Detect which cell encompasses the target text, then output its [x, y] center coordinate. 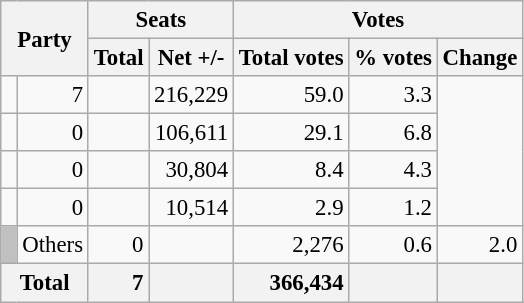
0.6 [393, 245]
106,611 [192, 133]
8.4 [290, 170]
4.3 [393, 170]
Change [480, 58]
10,514 [192, 208]
59.0 [290, 95]
2.9 [290, 208]
29.1 [290, 133]
30,804 [192, 170]
Total votes [290, 58]
Party [45, 38]
1.2 [393, 208]
216,229 [192, 95]
Net +/- [192, 58]
Others [52, 245]
3.3 [393, 95]
6.8 [393, 133]
% votes [393, 58]
366,434 [290, 283]
2,276 [290, 245]
Seats [160, 20]
Votes [378, 20]
2.0 [480, 245]
